Scan for the cell matching the given text and deliver its [x, y] coordinate at center. 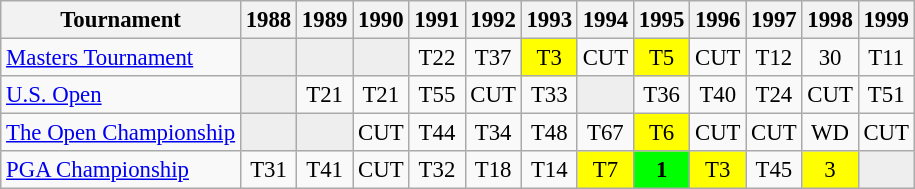
PGA Championship [121, 170]
T48 [549, 133]
1988 [268, 20]
T41 [325, 170]
1995 [661, 20]
1991 [437, 20]
The Open Championship [121, 133]
T55 [437, 95]
T6 [661, 133]
T33 [549, 95]
3 [830, 170]
T67 [605, 133]
1998 [830, 20]
T12 [774, 58]
1994 [605, 20]
Tournament [121, 20]
T22 [437, 58]
T44 [437, 133]
30 [830, 58]
T36 [661, 95]
1990 [381, 20]
T34 [493, 133]
Masters Tournament [121, 58]
T7 [605, 170]
T37 [493, 58]
1992 [493, 20]
T5 [661, 58]
T40 [718, 95]
1996 [718, 20]
T31 [268, 170]
T18 [493, 170]
T32 [437, 170]
T14 [549, 170]
T24 [774, 95]
1989 [325, 20]
T45 [774, 170]
WD [830, 133]
T11 [886, 58]
U.S. Open [121, 95]
1 [661, 170]
1999 [886, 20]
1993 [549, 20]
1997 [774, 20]
T51 [886, 95]
